Search for the cell housing the specified text and yield its (X, Y) center coordinate. 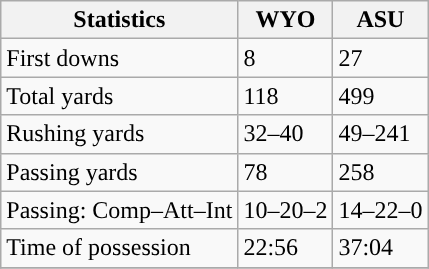
27 (380, 58)
37:04 (380, 248)
Rushing yards (120, 134)
8 (286, 58)
49–241 (380, 134)
Time of possession (120, 248)
258 (380, 172)
WYO (286, 20)
First downs (120, 58)
78 (286, 172)
22:56 (286, 248)
14–22–0 (380, 210)
Statistics (120, 20)
Total yards (120, 96)
Passing: Comp–Att–Int (120, 210)
Passing yards (120, 172)
10–20–2 (286, 210)
499 (380, 96)
ASU (380, 20)
118 (286, 96)
32–40 (286, 134)
